Find where the given text appears and provide that cell's center as [x, y] coordinate. 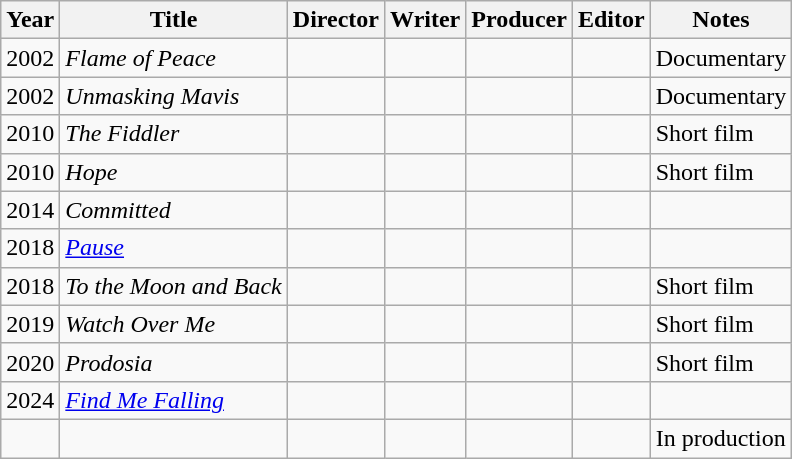
Producer [520, 20]
To the Moon and Back [174, 286]
Pause [174, 248]
Notes [721, 20]
Unmasking Mavis [174, 96]
2020 [30, 362]
Editor [611, 20]
Find Me Falling [174, 400]
The Fiddler [174, 134]
Committed [174, 210]
Prodosia [174, 362]
2014 [30, 210]
Director [336, 20]
Title [174, 20]
2019 [30, 324]
Watch Over Me [174, 324]
Writer [426, 20]
Hope [174, 172]
Flame of Peace [174, 58]
In production [721, 438]
Year [30, 20]
2024 [30, 400]
